Identify which cell holds the provided text, then report its [x, y] central coordinate. 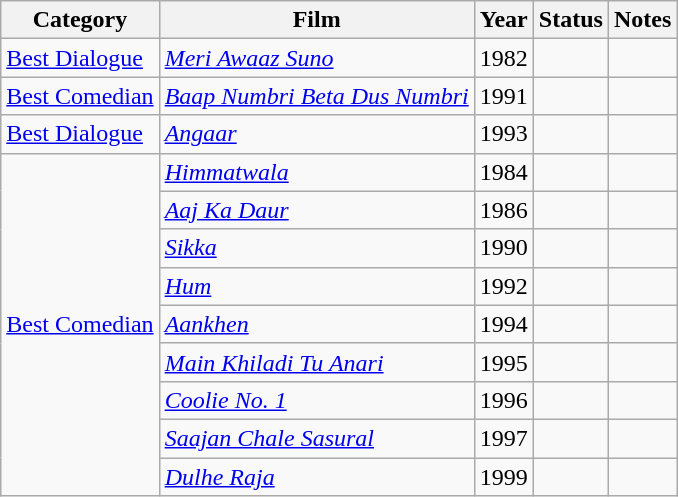
1990 [504, 248]
Sikka [316, 248]
Aankhen [316, 324]
1997 [504, 438]
Hum [316, 286]
Himmatwala [316, 172]
Saajan Chale Sasural [316, 438]
Status [570, 20]
1995 [504, 362]
Meri Awaaz Suno [316, 58]
Aaj Ka Daur [316, 210]
Category [80, 20]
1996 [504, 400]
1986 [504, 210]
1994 [504, 324]
1984 [504, 172]
1992 [504, 286]
1999 [504, 477]
1991 [504, 96]
Dulhe Raja [316, 477]
Baap Numbri Beta Dus Numbri [316, 96]
Angaar [316, 134]
Main Khiladi Tu Anari [316, 362]
Notes [642, 20]
Coolie No. 1 [316, 400]
1993 [504, 134]
1982 [504, 58]
Film [316, 20]
Year [504, 20]
